Find where the given text appears and provide that cell's center as [x, y] coordinate. 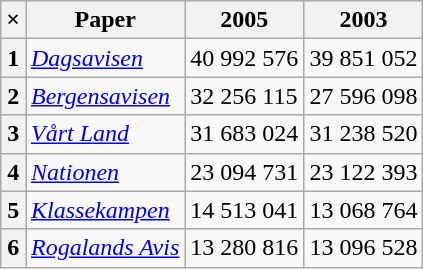
1 [14, 58]
Klassekampen [106, 210]
5 [14, 210]
4 [14, 172]
Dagsavisen [106, 58]
× [14, 20]
23 094 731 [244, 172]
3 [14, 134]
31 238 520 [364, 134]
2005 [244, 20]
13 068 764 [364, 210]
27 596 098 [364, 96]
40 992 576 [244, 58]
14 513 041 [244, 210]
Nationen [106, 172]
32 256 115 [244, 96]
13 096 528 [364, 248]
31 683 024 [244, 134]
Bergensavisen [106, 96]
Rogalands Avis [106, 248]
Vårt Land [106, 134]
23 122 393 [364, 172]
2003 [364, 20]
39 851 052 [364, 58]
2 [14, 96]
13 280 816 [244, 248]
6 [14, 248]
Paper [106, 20]
